Provide the (X, Y) coordinate of the cell's center where the given text is located.  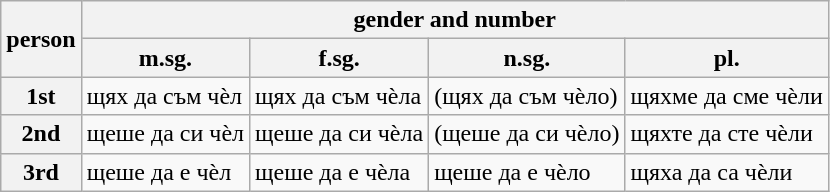
3rd (41, 172)
1st (41, 96)
(щях да съм чѐло) (527, 96)
gender and number (454, 20)
щях да съм чѐла (340, 96)
f.sg. (340, 58)
(щеше да си чѐлo) (527, 134)
2nd (41, 134)
person (41, 39)
щеше да е чѐл (165, 172)
pl. (726, 58)
щеше да е чѐла (340, 172)
щеше да си чѐла (340, 134)
щяха да са чѐли (726, 172)
щеше да е чѐло (527, 172)
m.sg. (165, 58)
щеше да си чѐл (165, 134)
n.sg. (527, 58)
щях да съм чѐл (165, 96)
щяхте да сте чѐли (726, 134)
щяхме да сме чѐли (726, 96)
